Detect which cell encompasses the target text, then output its [x, y] center coordinate. 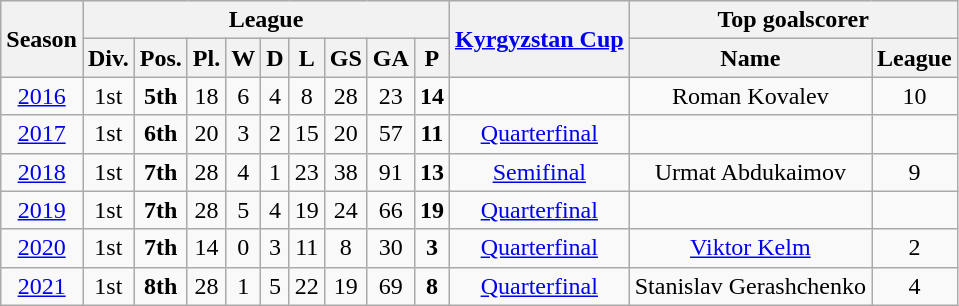
Pl. [206, 58]
Div. [108, 58]
Season [42, 39]
38 [346, 172]
22 [306, 286]
69 [390, 286]
9 [915, 172]
GA [390, 58]
Top goalscorer [793, 20]
Semifinal [539, 172]
2020 [42, 248]
GS [346, 58]
91 [390, 172]
2019 [42, 210]
18 [206, 96]
30 [390, 248]
D [275, 58]
Kyrgyzstan Cup [539, 39]
24 [346, 210]
57 [390, 134]
2017 [42, 134]
0 [244, 248]
5th [160, 96]
P [432, 58]
Roman Kovalev [750, 96]
L [306, 58]
66 [390, 210]
10 [915, 96]
Name [750, 58]
6 [244, 96]
13 [432, 172]
2021 [42, 286]
15 [306, 134]
Urmat Abdukaimov [750, 172]
6th [160, 134]
2016 [42, 96]
Viktor Kelm [750, 248]
8th [160, 286]
W [244, 58]
Stanislav Gerashchenko [750, 286]
2018 [42, 172]
Pos. [160, 58]
